Find where the given text appears and provide that cell's center as (X, Y) coordinate. 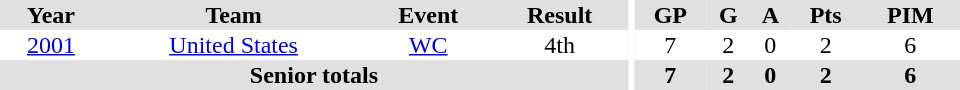
GP (670, 15)
Team (234, 15)
Result (560, 15)
PIM (910, 15)
G (728, 15)
Pts (826, 15)
United States (234, 45)
WC (428, 45)
Event (428, 15)
2001 (51, 45)
A (770, 15)
4th (560, 45)
Year (51, 15)
Senior totals (314, 75)
